Scan for the cell matching the given text and deliver its (x, y) coordinate at center. 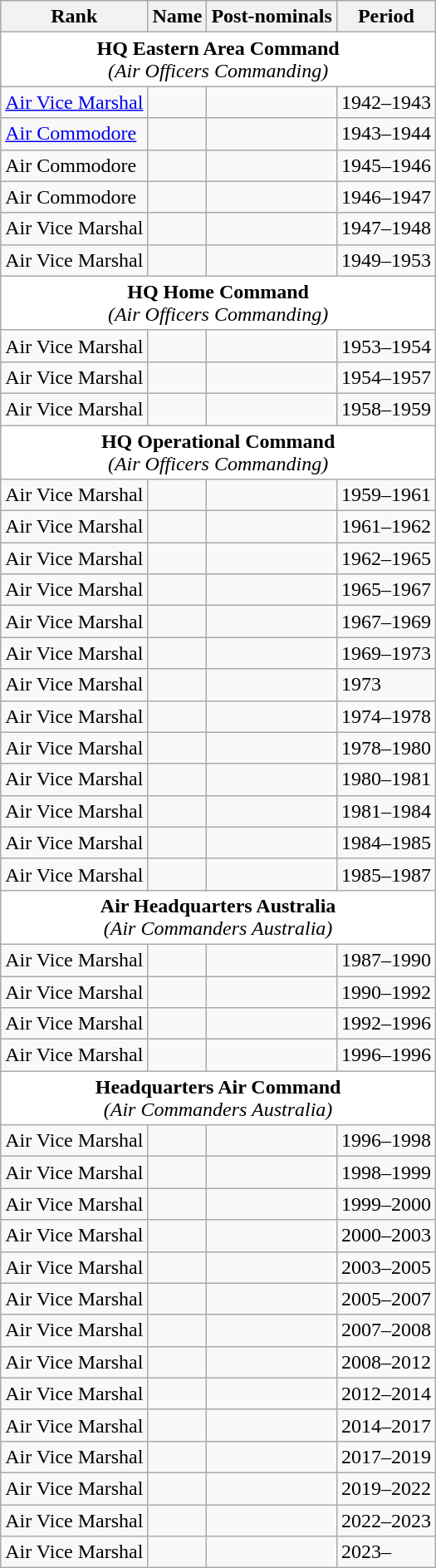
1978–1980 (385, 748)
1992–1996 (385, 1024)
1958–1959 (385, 409)
1942–1943 (385, 102)
Post-nominals (272, 17)
1949–1953 (385, 260)
2003–2005 (385, 1267)
1996–1998 (385, 1141)
Name (178, 17)
Rank (75, 17)
2023– (385, 1552)
1996–1996 (385, 1055)
2005–2007 (385, 1299)
2007–2008 (385, 1330)
1999–2000 (385, 1204)
1985–1987 (385, 874)
Air Headquarters Australia (Air Commanders Australia) (218, 917)
1962–1965 (385, 558)
1974–1978 (385, 716)
2012–2014 (385, 1394)
1981–1984 (385, 811)
1959–1961 (385, 495)
1984–1985 (385, 843)
HQ Home Command (Air Officers Commanding) (218, 302)
1945–1946 (385, 165)
1973 (385, 685)
1998–1999 (385, 1172)
1946–1947 (385, 197)
1980–1981 (385, 779)
HQ Operational Command (Air Officers Commanding) (218, 452)
1947–1948 (385, 229)
1969–1973 (385, 653)
2008–2012 (385, 1362)
1954–1957 (385, 377)
1990–1992 (385, 991)
2022–2023 (385, 1520)
1965–1967 (385, 590)
2019–2022 (385, 1488)
1953–1954 (385, 346)
Headquarters Air Command (Air Commanders Australia) (218, 1099)
1967–1969 (385, 622)
2000–2003 (385, 1236)
2014–2017 (385, 1425)
HQ Eastern Area Command (Air Officers Commanding) (218, 60)
1943–1944 (385, 134)
1987–1990 (385, 960)
1961–1962 (385, 527)
Period (385, 17)
2017–2019 (385, 1457)
